Determine the [X, Y] coordinate at the center of the cell enclosing the given text.  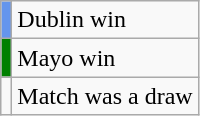
Match was a draw [105, 96]
Mayo win [105, 58]
Dublin win [105, 20]
